Provide the (x, y) coordinate of the cell's center where the given text is located.  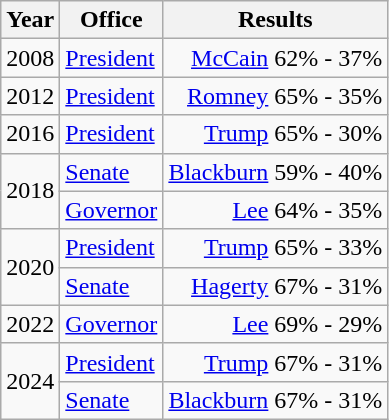
Hagerty 67% - 31% (276, 286)
2022 (30, 324)
Trump 65% - 33% (276, 248)
Blackburn 67% - 31% (276, 400)
Romney 65% - 35% (276, 96)
2016 (30, 134)
Trump 67% - 31% (276, 362)
McCain 62% - 37% (276, 58)
Results (276, 20)
Lee 64% - 35% (276, 210)
2012 (30, 96)
2024 (30, 381)
2020 (30, 267)
Trump 65% - 30% (276, 134)
2018 (30, 191)
Lee 69% - 29% (276, 324)
Blackburn 59% - 40% (276, 172)
Year (30, 20)
Office (112, 20)
2008 (30, 58)
